Find where the given text appears and provide that cell's center as (X, Y) coordinate. 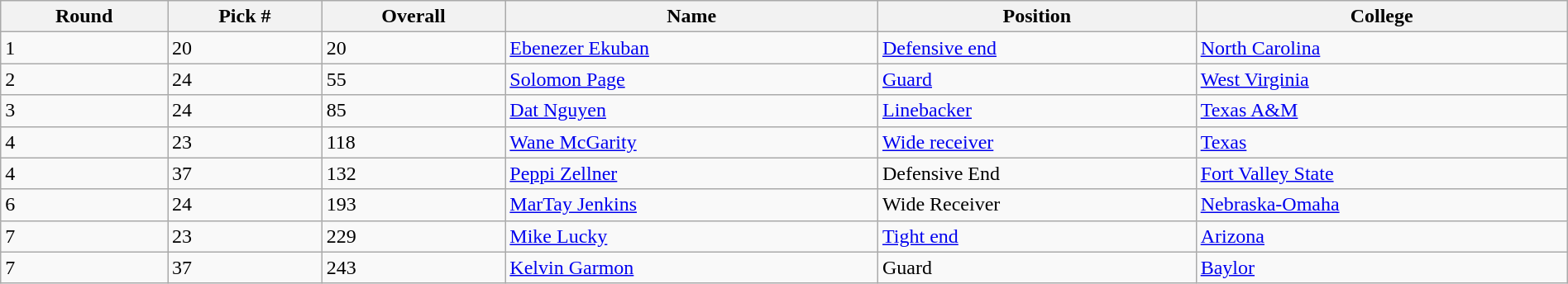
229 (414, 236)
North Carolina (1381, 48)
Position (1037, 17)
85 (414, 111)
Dat Nguyen (691, 111)
West Virginia (1381, 79)
1 (84, 48)
Defensive end (1037, 48)
MarTay Jenkins (691, 205)
Nebraska-Omaha (1381, 205)
193 (414, 205)
55 (414, 79)
243 (414, 267)
132 (414, 173)
Pick # (245, 17)
Baylor (1381, 267)
Texas (1381, 142)
6 (84, 205)
Texas A&M (1381, 111)
Name (691, 17)
Kelvin Garmon (691, 267)
118 (414, 142)
2 (84, 79)
Fort Valley State (1381, 173)
Round (84, 17)
Ebenezer Ekuban (691, 48)
Arizona (1381, 236)
Wane McGarity (691, 142)
3 (84, 111)
Tight end (1037, 236)
Peppi Zellner (691, 173)
Mike Lucky (691, 236)
Defensive End (1037, 173)
Wide receiver (1037, 142)
Wide Receiver (1037, 205)
Solomon Page (691, 79)
Linebacker (1037, 111)
Overall (414, 17)
College (1381, 17)
